From the cell containing the given text, extract its center point as [x, y] coordinate. 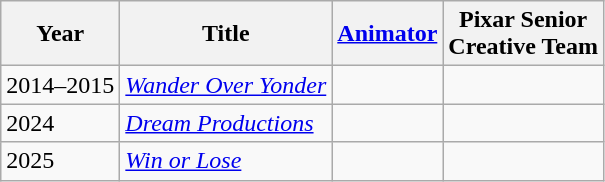
Pixar SeniorCreative Team [524, 34]
2024 [60, 123]
Win or Lose [226, 161]
2014–2015 [60, 85]
Animator [388, 34]
Dream Productions [226, 123]
2025 [60, 161]
Title [226, 34]
Year [60, 34]
Wander Over Yonder [226, 85]
